Return (x, y) of the center of cell containing provided text 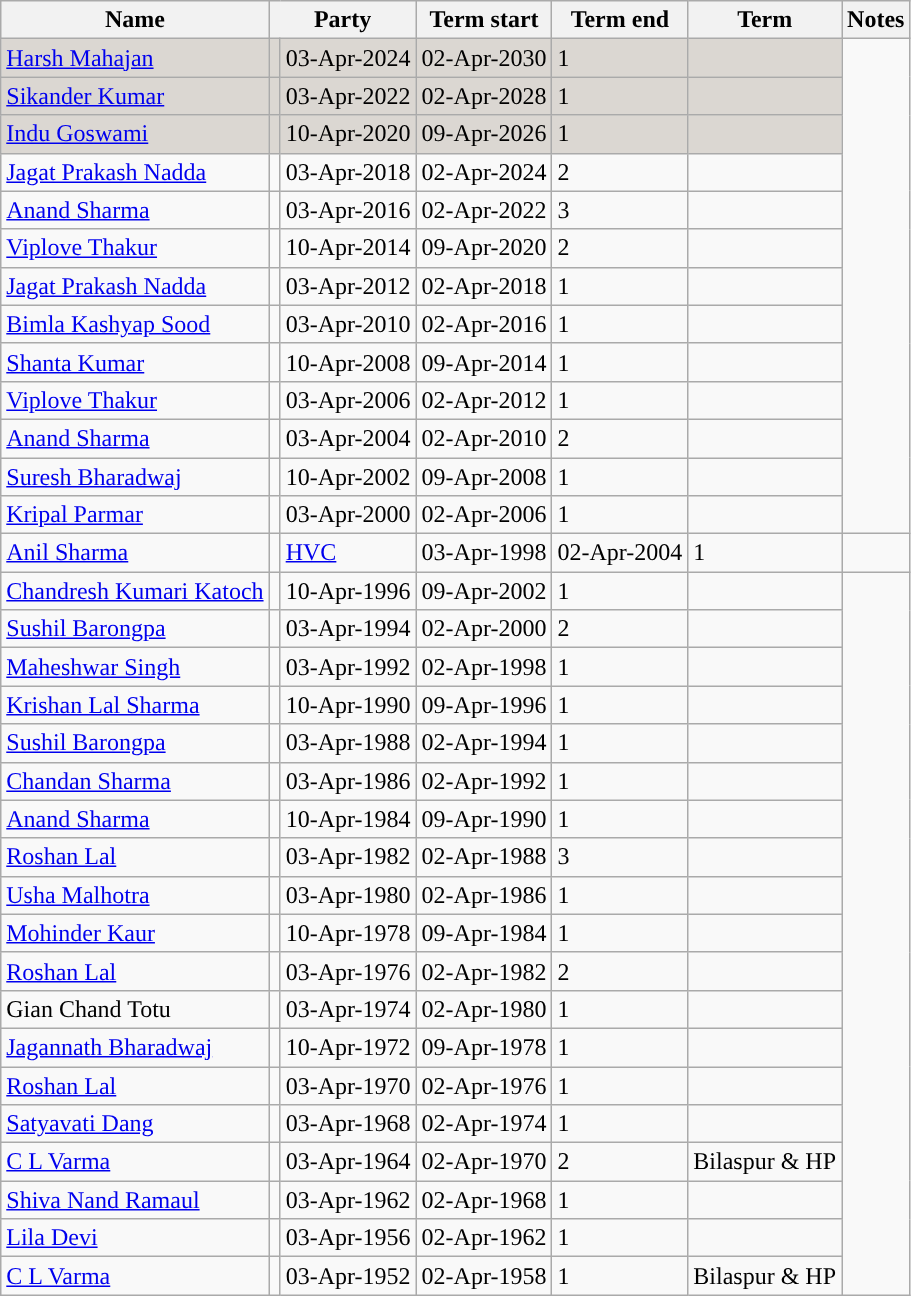
Anil Sharma (135, 553)
03-Apr-2018 (348, 172)
09-Apr-2026 (484, 134)
Harsh Mahajan (135, 58)
Maheshwar Singh (135, 667)
Term (765, 20)
03-Apr-1964 (348, 1162)
10-Apr-2008 (348, 362)
Party (342, 20)
02-Apr-2022 (484, 210)
03-Apr-1976 (348, 971)
Bimla Kashyap Sood (135, 324)
Shanta Kumar (135, 362)
02-Apr-2018 (484, 286)
03-Apr-2024 (348, 58)
09-Apr-1996 (484, 705)
02-Apr-2016 (484, 324)
09-Apr-2020 (484, 248)
09-Apr-2008 (484, 477)
Krishan Lal Sharma (135, 705)
10-Apr-2014 (348, 248)
02-Apr-2000 (484, 629)
Sikander Kumar (135, 96)
03-Apr-1994 (348, 629)
03-Apr-1998 (484, 553)
09-Apr-1978 (484, 1047)
Name (135, 20)
02-Apr-2024 (484, 172)
02-Apr-1982 (484, 971)
03-Apr-2010 (348, 324)
03-Apr-1988 (348, 743)
02-Apr-1992 (484, 781)
09-Apr-1990 (484, 819)
02-Apr-1962 (484, 1238)
02-Apr-1976 (484, 1085)
HVC (348, 553)
Suresh Bharadwaj (135, 477)
03-Apr-2016 (348, 210)
03-Apr-2000 (348, 515)
03-Apr-2004 (348, 438)
Term end (620, 20)
Indu Goswami (135, 134)
10-Apr-1996 (348, 591)
10-Apr-1978 (348, 933)
10-Apr-2002 (348, 477)
Jagannath Bharadwaj (135, 1047)
02-Apr-2028 (484, 96)
Term start (484, 20)
09-Apr-2002 (484, 591)
10-Apr-1990 (348, 705)
02-Apr-2012 (484, 400)
03-Apr-2012 (348, 286)
02-Apr-1998 (484, 667)
10-Apr-2020 (348, 134)
03-Apr-1980 (348, 895)
02-Apr-2004 (620, 553)
09-Apr-1984 (484, 933)
02-Apr-1986 (484, 895)
10-Apr-1984 (348, 819)
03-Apr-1974 (348, 1009)
03-Apr-1962 (348, 1200)
Notes (876, 20)
02-Apr-2006 (484, 515)
Chandan Sharma (135, 781)
Shiva Nand Ramaul (135, 1200)
Gian Chand Totu (135, 1009)
03-Apr-2006 (348, 400)
02-Apr-1980 (484, 1009)
Chandresh Kumari Katoch (135, 591)
Kripal Parmar (135, 515)
02-Apr-1988 (484, 857)
03-Apr-1968 (348, 1124)
03-Apr-1970 (348, 1085)
02-Apr-1968 (484, 1200)
03-Apr-1982 (348, 857)
02-Apr-1958 (484, 1276)
Lila Devi (135, 1238)
09-Apr-2014 (484, 362)
03-Apr-2022 (348, 96)
03-Apr-1992 (348, 667)
Mohinder Kaur (135, 933)
10-Apr-1972 (348, 1047)
02-Apr-1970 (484, 1162)
03-Apr-1986 (348, 781)
03-Apr-1952 (348, 1276)
Satyavati Dang (135, 1124)
02-Apr-2010 (484, 438)
02-Apr-1994 (484, 743)
03-Apr-1956 (348, 1238)
02-Apr-1974 (484, 1124)
02-Apr-2030 (484, 58)
Usha Malhotra (135, 895)
